Return the (X, Y) coordinate for the center point of the cell that contains the specified text.  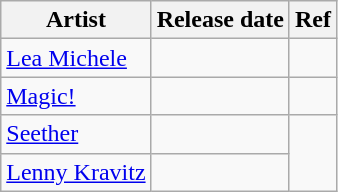
Magic! (76, 96)
Lea Michele (76, 58)
Artist (76, 20)
Release date (220, 20)
Lenny Kravitz (76, 172)
Seether (76, 134)
Ref (312, 20)
